Provide the [X, Y] coordinate of the cell's center where the given text is located.  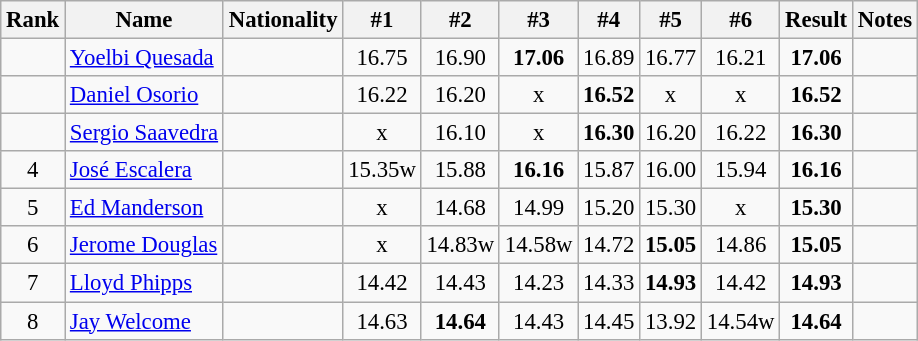
15.94 [740, 170]
14.83w [460, 245]
16.90 [460, 58]
Jay Welcome [144, 321]
4 [33, 170]
Daniel Osorio [144, 95]
14.23 [538, 283]
14.86 [740, 245]
15.35w [382, 170]
15.87 [609, 170]
#1 [382, 20]
14.33 [609, 283]
Lloyd Phipps [144, 283]
#6 [740, 20]
#5 [671, 20]
Name [144, 20]
5 [33, 208]
16.89 [609, 58]
13.92 [671, 321]
16.77 [671, 58]
Jerome Douglas [144, 245]
Yoelbi Quesada [144, 58]
15.88 [460, 170]
16.21 [740, 58]
15.20 [609, 208]
#2 [460, 20]
14.58w [538, 245]
8 [33, 321]
7 [33, 283]
#4 [609, 20]
14.99 [538, 208]
Rank [33, 20]
14.45 [609, 321]
Sergio Saavedra [144, 133]
14.68 [460, 208]
José Escalera [144, 170]
Result [816, 20]
Ed Manderson [144, 208]
6 [33, 245]
14.54w [740, 321]
14.63 [382, 321]
#3 [538, 20]
16.10 [460, 133]
14.72 [609, 245]
Nationality [282, 20]
Notes [884, 20]
16.75 [382, 58]
16.00 [671, 170]
